Locate the cell with the specified text and output its [X, Y] center coordinate. 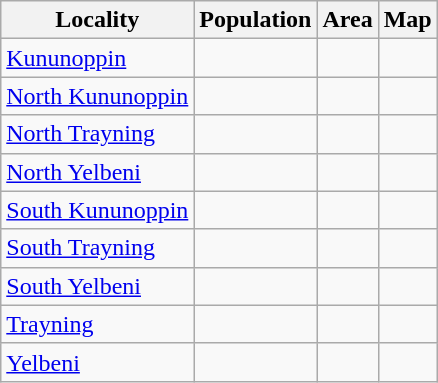
Locality [98, 20]
Area [348, 20]
South Kununoppin [98, 210]
Trayning [98, 324]
North Trayning [98, 134]
North Kununoppin [98, 96]
Yelbeni [98, 362]
Map [408, 20]
Population [256, 20]
South Yelbeni [98, 286]
Kununoppin [98, 58]
North Yelbeni [98, 172]
South Trayning [98, 248]
